Output the (x, y) coordinate of the center of the cell containing the given text.  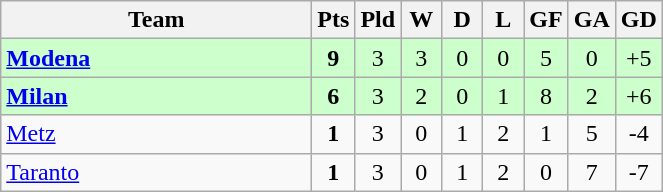
D (462, 20)
Milan (156, 96)
W (422, 20)
Pts (334, 20)
8 (546, 96)
Taranto (156, 172)
GD (638, 20)
+5 (638, 58)
7 (592, 172)
-7 (638, 172)
L (504, 20)
Pld (378, 20)
9 (334, 58)
-4 (638, 134)
Metz (156, 134)
Team (156, 20)
+6 (638, 96)
Modena (156, 58)
6 (334, 96)
GA (592, 20)
GF (546, 20)
